From the cell containing the given text, extract its center point as (X, Y) coordinate. 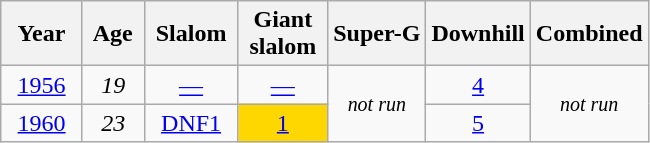
Combined (589, 34)
23 (113, 123)
1 (283, 123)
DNF1 (191, 123)
19 (113, 85)
4 (478, 85)
Year (42, 34)
Super-G (377, 34)
Giant slalom (283, 34)
Slalom (191, 34)
5 (478, 123)
1960 (42, 123)
Age (113, 34)
Downhill (478, 34)
1956 (42, 85)
